Provide the (X, Y) coordinate of the cell's center where the given text is located.  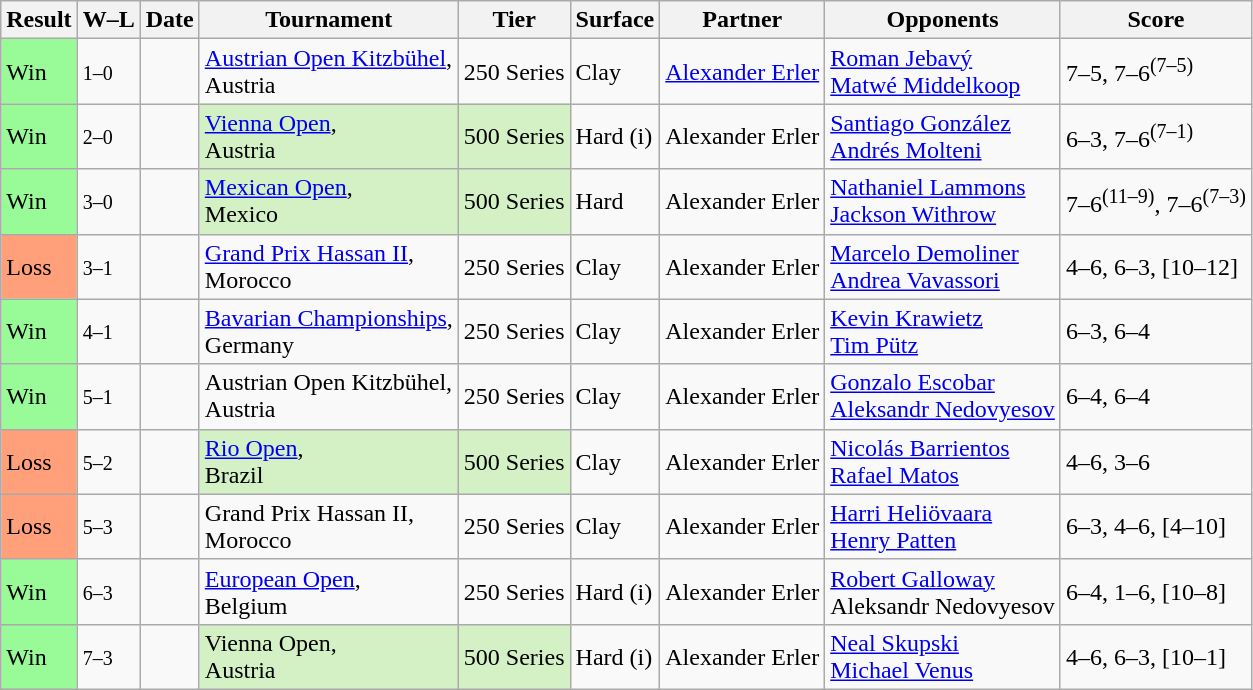
5–3 (108, 526)
Result (39, 20)
6–3, 6–4 (1156, 332)
7–5, 7–6(7–5) (1156, 72)
7–6(11–9), 7–6(7–3) (1156, 202)
3–1 (108, 266)
European Open,Belgium (328, 592)
4–6, 6–3, [10–12] (1156, 266)
6–3 (108, 592)
Nathaniel Lammons Jackson Withrow (943, 202)
1–0 (108, 72)
Grand Prix Hassan II,Morocco (328, 526)
Rio Open, Brazil (328, 462)
Grand Prix Hassan II, Morocco (328, 266)
3–0 (108, 202)
Surface (615, 20)
Opponents (943, 20)
Score (1156, 20)
Nicolás Barrientos Rafael Matos (943, 462)
Harri Heliövaara Henry Patten (943, 526)
W–L (108, 20)
6–3, 4–6, [4–10] (1156, 526)
Tournament (328, 20)
Kevin Krawietz Tim Pütz (943, 332)
Gonzalo Escobar Aleksandr Nedovyesov (943, 396)
7–3 (108, 656)
6–4, 1–6, [10–8] (1156, 592)
Santiago González Andrés Molteni (943, 136)
Bavarian Championships, Germany (328, 332)
6–4, 6–4 (1156, 396)
Tier (514, 20)
6–3, 7–6(7–1) (1156, 136)
4–6, 6–3, [10–1] (1156, 656)
Mexican Open, Mexico (328, 202)
4–1 (108, 332)
5–2 (108, 462)
2–0 (108, 136)
Roman Jebavý Matwé Middelkoop (943, 72)
Date (170, 20)
Hard (615, 202)
5–1 (108, 396)
Neal Skupski Michael Venus (943, 656)
Robert Galloway Aleksandr Nedovyesov (943, 592)
4–6, 3–6 (1156, 462)
Marcelo Demoliner Andrea Vavassori (943, 266)
Partner (742, 20)
